For the text-containing cell, return its midpoint in (X, Y) coordinate format. 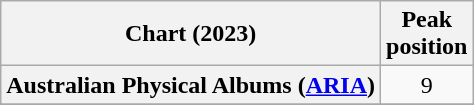
9 (427, 85)
Peakposition (427, 34)
Australian Physical Albums (ARIA) (191, 85)
Chart (2023) (191, 34)
